Provide the [X, Y] coordinate of the cell's center where the given text is located.  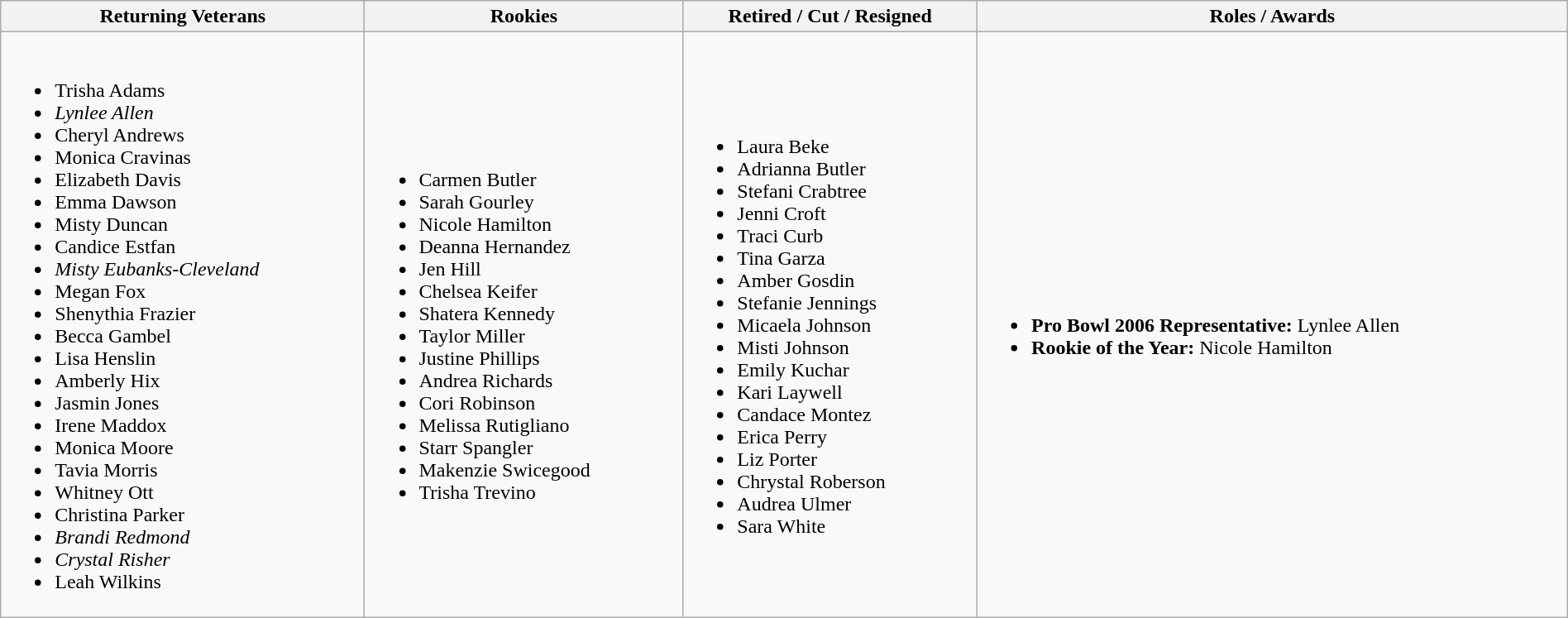
Roles / Awards [1273, 17]
Retired / Cut / Resigned [830, 17]
Pro Bowl 2006 Representative: Lynlee AllenRookie of the Year: Nicole Hamilton [1273, 324]
Rookies [524, 17]
Returning Veterans [183, 17]
